Extract the [x, y] coordinate from the center of the cell holding the provided text.  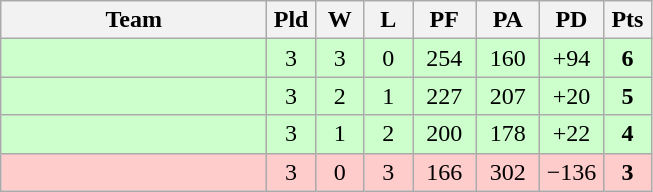
254 [444, 58]
PF [444, 20]
PD [572, 20]
4 [628, 134]
PA [508, 20]
6 [628, 58]
178 [508, 134]
227 [444, 96]
L [388, 20]
Pld [292, 20]
+94 [572, 58]
302 [508, 172]
207 [508, 96]
−136 [572, 172]
Pts [628, 20]
W [340, 20]
+20 [572, 96]
5 [628, 96]
166 [444, 172]
Team [134, 20]
160 [508, 58]
200 [444, 134]
+22 [572, 134]
